Find where the given text appears and provide that cell's center as (x, y) coordinate. 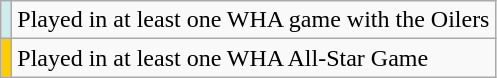
Played in at least one WHA All-Star Game (254, 58)
Played in at least one WHA game with the Oilers (254, 20)
